Return (X, Y) of the center of cell containing provided text 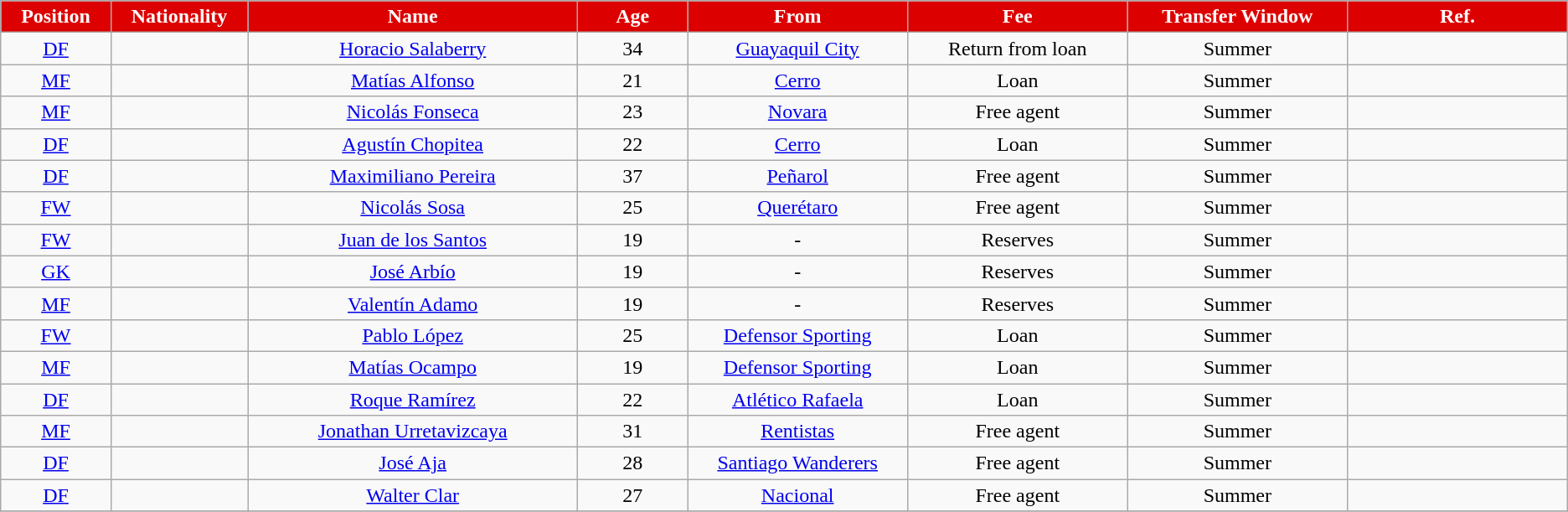
Walter Clar (413, 495)
Guayaquil City (797, 49)
34 (633, 49)
Ref. (1457, 17)
Santiago Wanderers (797, 463)
Nicolás Sosa (413, 208)
Novara (797, 112)
Nacional (797, 495)
Position (56, 17)
Name (413, 17)
37 (633, 176)
23 (633, 112)
Valentín Adamo (413, 303)
31 (633, 432)
27 (633, 495)
Horacio Salaberry (413, 49)
Peñarol (797, 176)
Jonathan Urretavizcaya (413, 432)
Maximiliano Pereira (413, 176)
José Aja (413, 463)
Atlético Rafaela (797, 400)
21 (633, 80)
Matías Ocampo (413, 367)
Agustín Chopitea (413, 144)
Return from loan (1017, 49)
Nationality (179, 17)
Pablo López (413, 335)
28 (633, 463)
Roque Ramírez (413, 400)
Transfer Window (1238, 17)
Querétaro (797, 208)
Fee (1017, 17)
From (797, 17)
Matías Alfonso (413, 80)
Nicolás Fonseca (413, 112)
GK (56, 272)
Age (633, 17)
José Arbío (413, 272)
Juan de los Santos (413, 240)
Rentistas (797, 432)
